Locate the cell with the specified text and output its [x, y] center coordinate. 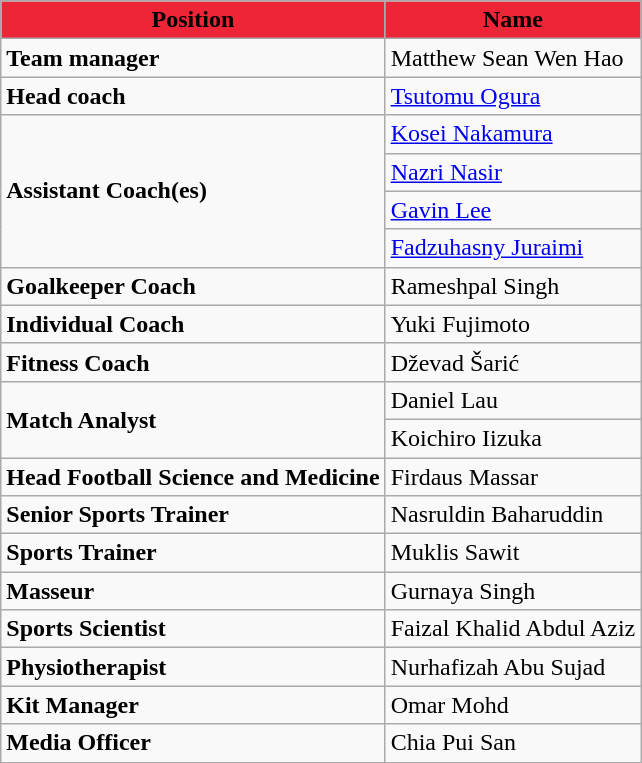
Goalkeeper Coach [193, 286]
Individual Coach [193, 324]
Physiotherapist [193, 667]
Muklis Sawit [513, 553]
Head coach [193, 96]
Nasruldin Baharuddin [513, 515]
Tsutomu Ogura [513, 96]
Position [193, 20]
Masseur [193, 591]
Gurnaya Singh [513, 591]
Fitness Coach [193, 362]
Gavin Lee [513, 210]
Nurhafizah Abu Sujad [513, 667]
Nazri Nasir [513, 172]
Matthew Sean Wen Hao [513, 58]
Rameshpal Singh [513, 286]
Yuki Fujimoto [513, 324]
Fadzuhasny Juraimi [513, 248]
Assistant Coach(es) [193, 191]
Senior Sports Trainer [193, 515]
Media Officer [193, 743]
Kit Manager [193, 705]
Faizal Khalid Abdul Aziz [513, 629]
Daniel Lau [513, 400]
Firdaus Massar [513, 477]
Koichiro Iizuka [513, 438]
Omar Mohd [513, 705]
Name [513, 20]
Head Football Science and Medicine [193, 477]
Team manager [193, 58]
Sports Trainer [193, 553]
Kosei Nakamura [513, 134]
Chia Pui San [513, 743]
Match Analyst [193, 419]
Sports Scientist [193, 629]
Dževad Šarić [513, 362]
